Locate the cell with the specified text and output its (X, Y) center coordinate. 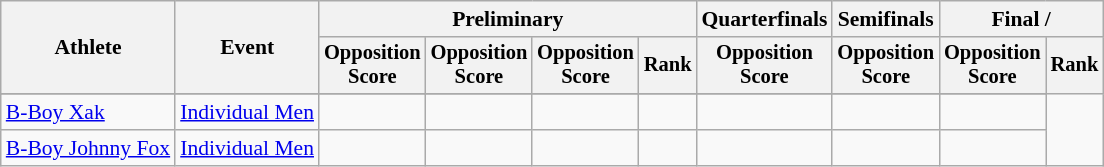
Event (247, 48)
Quarterfinals (764, 19)
B-Boy Xak (88, 112)
B-Boy Johnny Fox (88, 148)
Athlete (88, 48)
Semifinals (886, 19)
Final / (1021, 19)
Preliminary (508, 19)
